Locate the cell with the specified text and output its [X, Y] center coordinate. 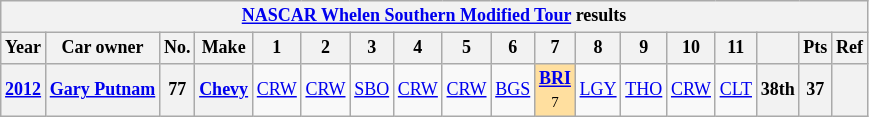
No. [178, 48]
1 [276, 48]
2 [326, 48]
NASCAR Whelen Southern Modified Tour results [434, 16]
5 [466, 48]
8 [598, 48]
Gary Putnam [102, 90]
BRI7 [556, 90]
10 [692, 48]
Car owner [102, 48]
3 [372, 48]
4 [418, 48]
Chevy [224, 90]
9 [644, 48]
CLT [736, 90]
11 [736, 48]
Ref [850, 48]
Year [24, 48]
Pts [816, 48]
2012 [24, 90]
BGS [513, 90]
SBO [372, 90]
Make [224, 48]
LGY [598, 90]
38th [778, 90]
37 [816, 90]
THO [644, 90]
77 [178, 90]
6 [513, 48]
7 [556, 48]
